Find where the given text appears and provide that cell's center as (X, Y) coordinate. 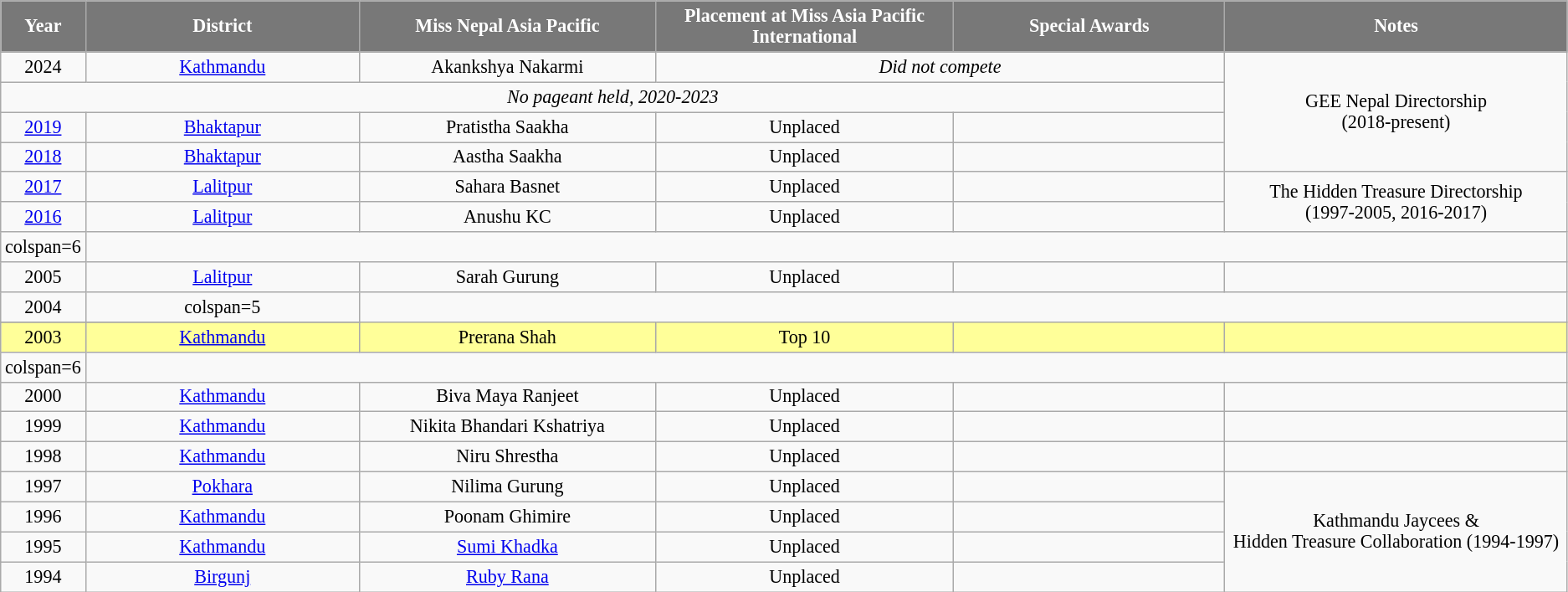
2005 (44, 276)
Ruby Rana (508, 577)
1997 (44, 486)
Notes (1396, 25)
Biva Maya Ranjeet (508, 397)
The Hidden Treasure Directorship(1997-2005, 2016-2017) (1396, 202)
Nilima Gurung (508, 486)
Miss Nepal Asia Pacific (508, 25)
1995 (44, 547)
Anushu KC (508, 217)
Nikita Bhandari Kshatriya (508, 427)
District (223, 25)
colspan=5 (223, 306)
1996 (44, 517)
GEE Nepal Directorship(2018-present) (1396, 112)
2000 (44, 397)
2004 (44, 306)
2018 (44, 157)
Niru Shrestha (508, 456)
Akankshya Nakarmi (508, 67)
Special Awards (1089, 25)
Sahara Basnet (508, 187)
Top 10 (805, 337)
Kathmandu Jaycees &Hidden Treasure Collaboration (1994-1997) (1396, 531)
2003 (44, 337)
1999 (44, 427)
Aastha Saakha (508, 157)
2019 (44, 126)
2017 (44, 187)
Birgunj (223, 577)
Did not compete (940, 67)
Placement at Miss Asia Pacific International (805, 25)
Year (44, 25)
Pratistha Saakha (508, 126)
Sarah Gurung (508, 276)
No pageant held, 2020-2023 (612, 97)
Poonam Ghimire (508, 517)
1998 (44, 456)
2016 (44, 217)
Sumi Khadka (508, 547)
2024 (44, 67)
Pokhara (223, 486)
Prerana Shah (508, 337)
1994 (44, 577)
